Capture the cell that displays the provided text and extract its [x, y] central coordinate. 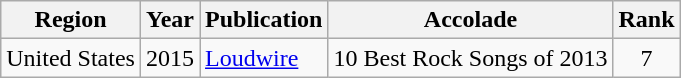
Publication [264, 20]
Rank [646, 20]
7 [646, 58]
2015 [170, 58]
10 Best Rock Songs of 2013 [470, 58]
Year [170, 20]
Region [71, 20]
United States [71, 58]
Accolade [470, 20]
Loudwire [264, 58]
